Output the (x, y) coordinate of the center of the cell containing the given text.  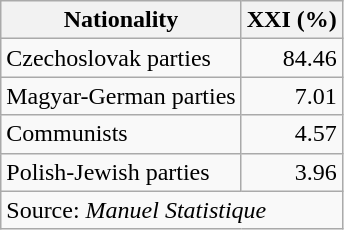
Polish-Jewish parties (121, 172)
Magyar-German parties (121, 96)
84.46 (292, 58)
7.01 (292, 96)
Communists (121, 134)
4.57 (292, 134)
3.96 (292, 172)
Source: Manuel Statistique (172, 210)
Nationality (121, 20)
Czechoslovak parties (121, 58)
XXI (%) (292, 20)
